Identify which cell holds the provided text, then report its [x, y] central coordinate. 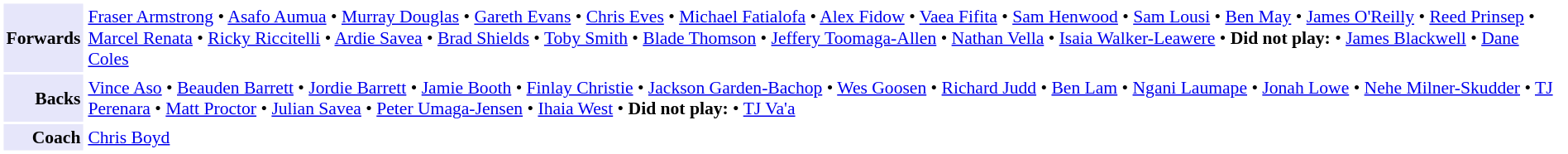
Backs [43, 98]
Coach [43, 137]
Forwards [43, 37]
Chris Boyd [825, 137]
